Determine the (X, Y) coordinate at the center of the cell enclosing the given text.  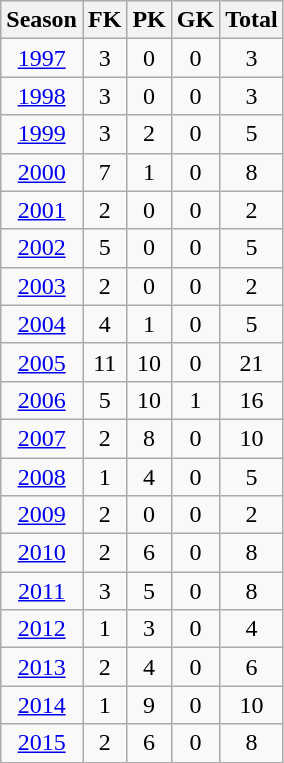
Total (252, 20)
FK (104, 20)
1997 (42, 58)
1999 (42, 134)
2007 (42, 438)
GK (195, 20)
11 (104, 362)
2003 (42, 286)
2001 (42, 210)
2013 (42, 667)
16 (252, 400)
7 (104, 172)
2014 (42, 705)
2006 (42, 400)
2004 (42, 324)
21 (252, 362)
2008 (42, 477)
2000 (42, 172)
2010 (42, 553)
9 (149, 705)
2009 (42, 515)
2015 (42, 743)
PK (149, 20)
2002 (42, 248)
1998 (42, 96)
2012 (42, 629)
Season (42, 20)
2011 (42, 591)
2005 (42, 362)
